Locate the cell with the specified text and output its [x, y] center coordinate. 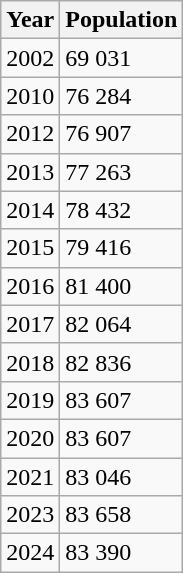
2018 [30, 362]
2020 [30, 438]
2023 [30, 515]
2019 [30, 400]
78 432 [122, 210]
76 284 [122, 96]
83 390 [122, 553]
69 031 [122, 58]
2015 [30, 248]
Population [122, 20]
2021 [30, 477]
2014 [30, 210]
77 263 [122, 172]
82 064 [122, 324]
2017 [30, 324]
2010 [30, 96]
79 416 [122, 248]
83 046 [122, 477]
2012 [30, 134]
2016 [30, 286]
76 907 [122, 134]
2013 [30, 172]
82 836 [122, 362]
81 400 [122, 286]
83 658 [122, 515]
2002 [30, 58]
Year [30, 20]
2024 [30, 553]
